Output the (x, y) coordinate of the center of the cell containing the given text.  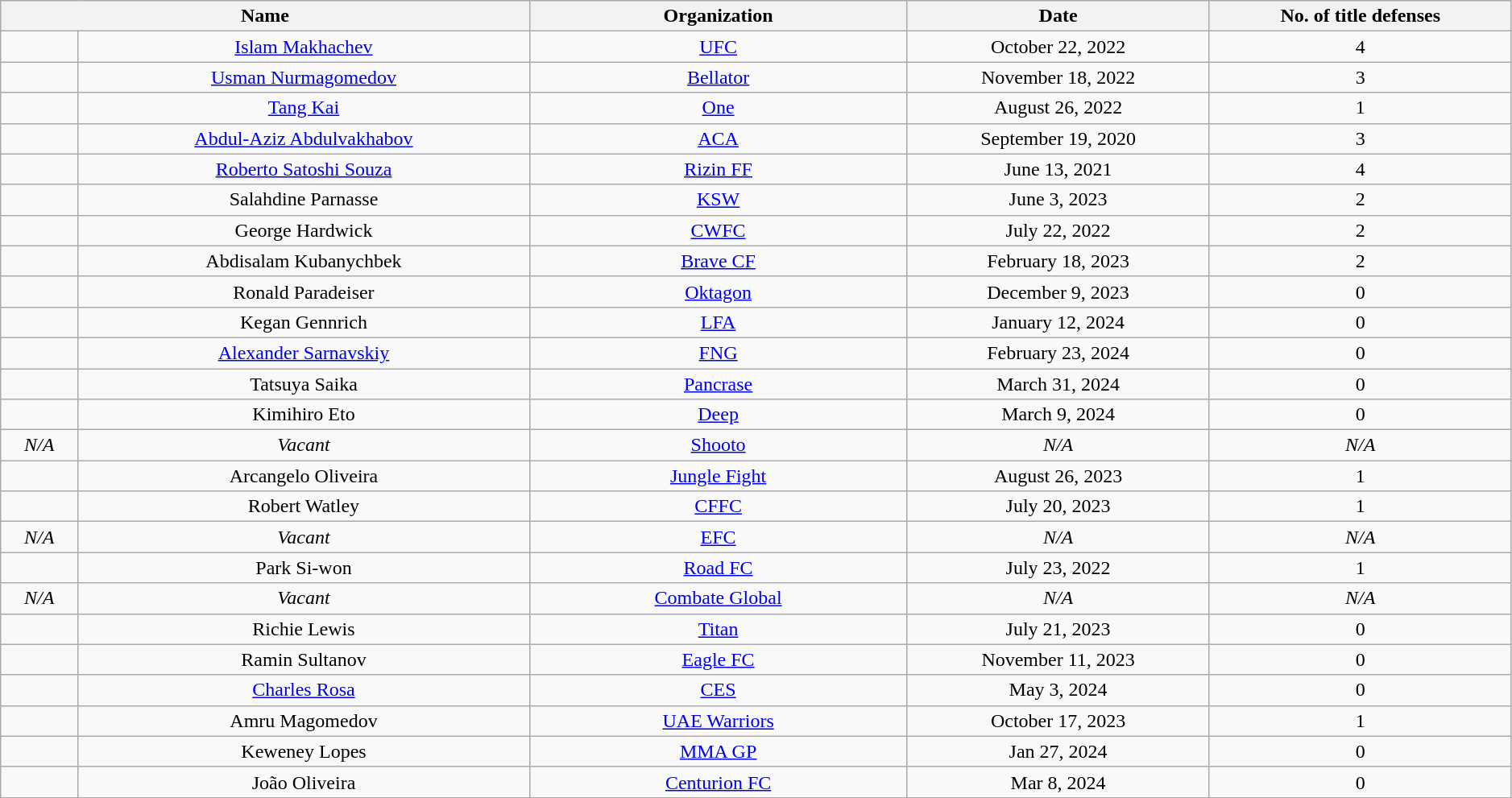
Centurion FC (719, 782)
EFC (719, 537)
March 9, 2024 (1058, 415)
Name (265, 16)
Richie Lewis (304, 629)
ACA (719, 139)
Rizin FF (719, 169)
Charles Rosa (304, 690)
October 17, 2023 (1058, 721)
Roberto Satoshi Souza (304, 169)
Ramin Sultanov (304, 659)
Robert Watley (304, 507)
Alexander Sarnavskiy (304, 353)
Pancrase (719, 384)
Keweney Lopes (304, 751)
João Oliveira (304, 782)
Date (1058, 16)
Islam Makhachev (304, 47)
Kegan Gennrich (304, 322)
Shooto (719, 445)
Oktagon (719, 291)
January 12, 2024 (1058, 322)
FNG (719, 353)
Eagle FC (719, 659)
Brave CF (719, 261)
Jan 27, 2024 (1058, 751)
Organization (719, 16)
February 18, 2023 (1058, 261)
June 3, 2023 (1058, 200)
August 26, 2023 (1058, 476)
Arcangelo Oliveira (304, 476)
UAE Warriors (719, 721)
March 31, 2024 (1058, 384)
Deep (719, 415)
Salahdine Parnasse (304, 200)
Usman Nurmagomedov (304, 77)
May 3, 2024 (1058, 690)
Titan (719, 629)
November 11, 2023 (1058, 659)
Tatsuya Saika (304, 384)
February 23, 2024 (1058, 353)
CWFC (719, 230)
Mar 8, 2024 (1058, 782)
September 19, 2020 (1058, 139)
CES (719, 690)
August 26, 2022 (1058, 108)
Tang Kai (304, 108)
Park Si-won (304, 568)
June 13, 2021 (1058, 169)
July 21, 2023 (1058, 629)
December 9, 2023 (1058, 291)
No. of title defenses (1360, 16)
July 22, 2022 (1058, 230)
Amru Magomedov (304, 721)
George Hardwick (304, 230)
October 22, 2022 (1058, 47)
Abdul-Aziz Abdulvakhabov (304, 139)
One (719, 108)
Ronald Paradeiser (304, 291)
KSW (719, 200)
Road FC (719, 568)
July 23, 2022 (1058, 568)
LFA (719, 322)
MMA GP (719, 751)
UFC (719, 47)
Bellator (719, 77)
Kimihiro Eto (304, 415)
Jungle Fight (719, 476)
Abdisalam Kubanychbek (304, 261)
Combate Global (719, 598)
July 20, 2023 (1058, 507)
November 18, 2022 (1058, 77)
CFFC (719, 507)
